From the cell containing the given text, extract its center point as (x, y) coordinate. 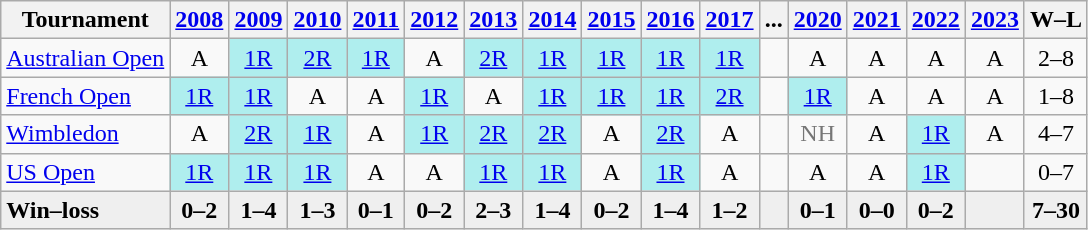
Australian Open (86, 58)
French Open (86, 96)
2020 (818, 20)
2016 (670, 20)
2021 (876, 20)
2–3 (494, 210)
0–7 (1056, 172)
2–8 (1056, 58)
2009 (258, 20)
1–8 (1056, 96)
2015 (612, 20)
4–7 (1056, 134)
1–2 (730, 210)
Wimbledon (86, 134)
7–30 (1056, 210)
2023 (994, 20)
2010 (318, 20)
2014 (552, 20)
2017 (730, 20)
... (774, 20)
2012 (434, 20)
1–3 (318, 210)
2008 (200, 20)
0–0 (876, 210)
2013 (494, 20)
Win–loss (86, 210)
US Open (86, 172)
NH (818, 134)
2022 (936, 20)
W–L (1056, 20)
2011 (376, 20)
Tournament (86, 20)
